Return [x, y] of the center of cell containing provided text 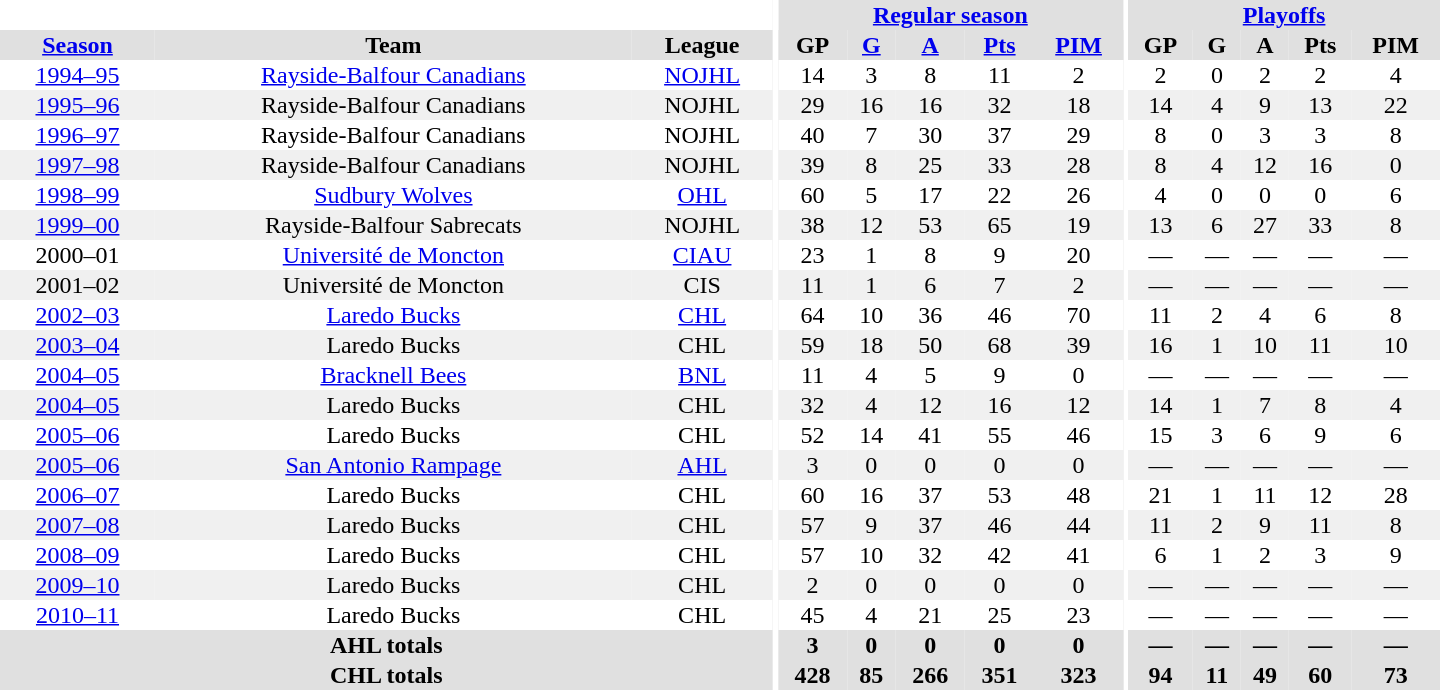
59 [812, 345]
2002–03 [78, 315]
36 [930, 315]
2010–11 [78, 615]
BNL [702, 375]
266 [930, 675]
AHL totals [386, 645]
Regular season [950, 15]
55 [1000, 435]
26 [1078, 195]
49 [1265, 675]
OHL [702, 195]
85 [871, 675]
19 [1078, 225]
Bracknell Bees [394, 375]
CIAU [702, 255]
2000–01 [78, 255]
1997–98 [78, 165]
San Antonio Rampage [394, 465]
428 [812, 675]
68 [1000, 345]
Team [394, 45]
League [702, 45]
Playoffs [1284, 15]
1999–00 [78, 225]
Sudbury Wolves [394, 195]
2003–04 [78, 345]
20 [1078, 255]
2009–10 [78, 585]
27 [1265, 225]
52 [812, 435]
Season [78, 45]
2006–07 [78, 495]
2007–08 [78, 525]
38 [812, 225]
AHL [702, 465]
42 [1000, 555]
CIS [702, 285]
15 [1160, 435]
73 [1396, 675]
1994–95 [78, 75]
45 [812, 615]
50 [930, 345]
64 [812, 315]
70 [1078, 315]
48 [1078, 495]
351 [1000, 675]
323 [1078, 675]
17 [930, 195]
30 [930, 135]
65 [1000, 225]
1996–97 [78, 135]
2001–02 [78, 285]
94 [1160, 675]
1995–96 [78, 105]
1998–99 [78, 195]
44 [1078, 525]
2008–09 [78, 555]
CHL totals [386, 675]
40 [812, 135]
Rayside-Balfour Sabrecats [394, 225]
